Scan for the cell matching the given text and deliver its (x, y) coordinate at center. 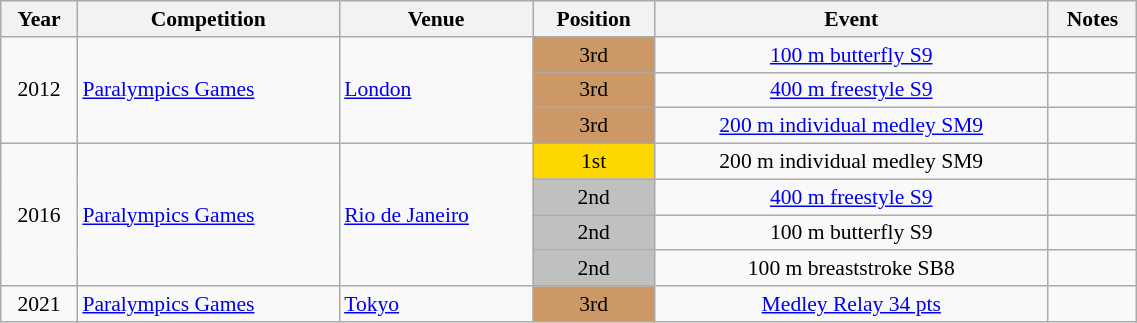
100 m breaststroke SB8 (851, 269)
Notes (1092, 19)
Medley Relay 34 pts (851, 304)
Venue (436, 19)
2016 (40, 215)
Position (594, 19)
1st (594, 162)
2021 (40, 304)
Tokyo (436, 304)
Rio de Janeiro (436, 215)
Year (40, 19)
2012 (40, 90)
Event (851, 19)
Competition (208, 19)
London (436, 90)
